Capture the cell that displays the provided text and extract its [x, y] central coordinate. 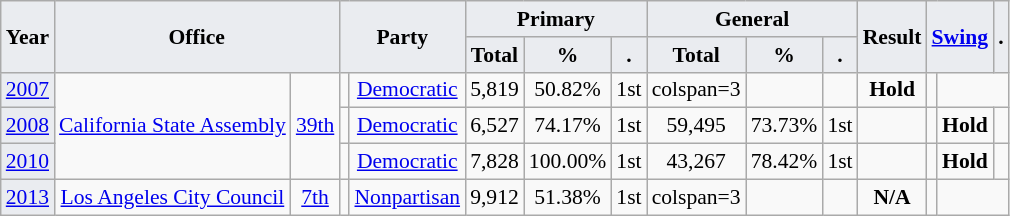
2007 [28, 90]
N/A [892, 197]
Nonpartisan [407, 197]
Result [892, 36]
9,912 [494, 197]
Party [402, 36]
5,819 [494, 90]
7,828 [494, 162]
51.38% [568, 197]
59,495 [696, 126]
2013 [28, 197]
California State Assembly [172, 126]
7th [316, 197]
6,527 [494, 126]
74.17% [568, 126]
39th [316, 126]
Los Angeles City Council [172, 197]
100.00% [568, 162]
General [752, 19]
43,267 [696, 162]
73.73% [784, 126]
2008 [28, 126]
Swing [960, 36]
2010 [28, 162]
50.82% [568, 90]
Year [28, 36]
78.42% [784, 162]
Office [196, 36]
Primary [556, 19]
